Provide the [X, Y] coordinate of the cell's center where the given text is located.  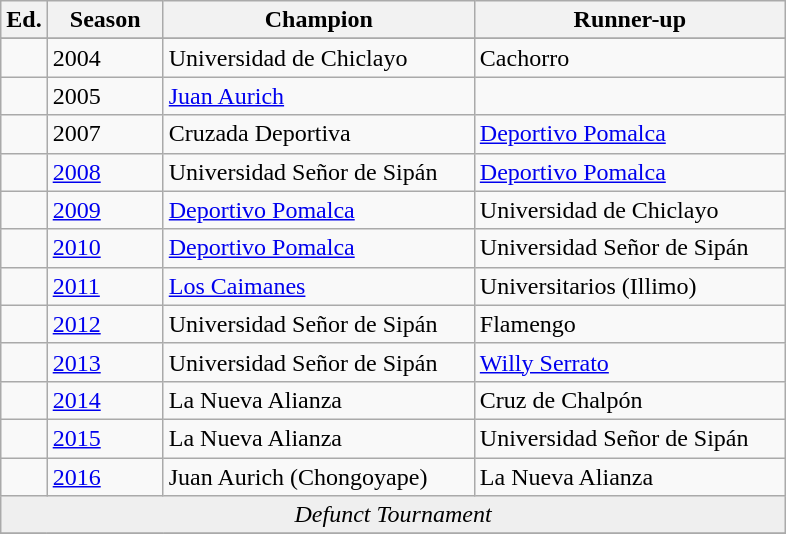
Ed. [24, 20]
Champion [318, 20]
Cachorro [630, 58]
Cruz de Chalpón [630, 400]
2015 [105, 438]
2013 [105, 362]
Los Caimanes [318, 286]
Flamengo [630, 324]
2009 [105, 210]
Season [105, 20]
2007 [105, 134]
2004 [105, 58]
Universitarios (Illimo) [630, 286]
2016 [105, 477]
2005 [105, 96]
Cruzada Deportiva [318, 134]
2011 [105, 286]
2010 [105, 248]
2012 [105, 324]
2014 [105, 400]
Defunct Tournament [394, 515]
2008 [105, 172]
Runner-up [630, 20]
Juan Aurich [318, 96]
Juan Aurich (Chongoyape) [318, 477]
Willy Serrato [630, 362]
